Capture the cell that displays the provided text and extract its [x, y] central coordinate. 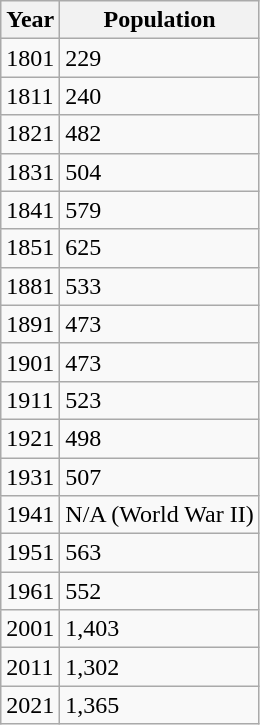
1951 [30, 553]
1801 [30, 58]
1881 [30, 286]
1891 [30, 324]
2001 [30, 629]
1941 [30, 515]
1931 [30, 477]
1961 [30, 591]
563 [160, 553]
552 [160, 591]
1,302 [160, 667]
533 [160, 286]
1831 [30, 172]
498 [160, 438]
579 [160, 210]
240 [160, 96]
1851 [30, 248]
229 [160, 58]
1911 [30, 400]
Population [160, 20]
1901 [30, 362]
1841 [30, 210]
523 [160, 400]
1921 [30, 438]
504 [160, 172]
625 [160, 248]
1,365 [160, 705]
N/A (World War II) [160, 515]
1,403 [160, 629]
2021 [30, 705]
1811 [30, 96]
482 [160, 134]
1821 [30, 134]
2011 [30, 667]
507 [160, 477]
Year [30, 20]
